Provide the (x, y) coordinate of the cell's center where the given text is located.  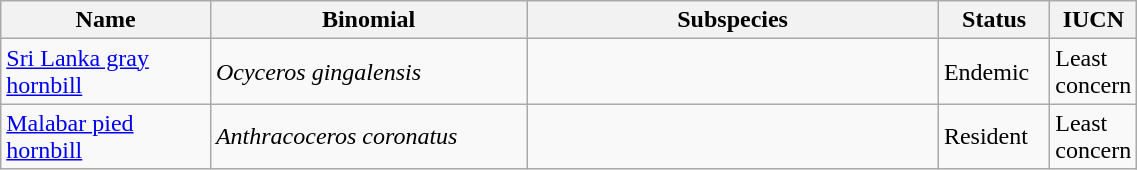
Status (994, 20)
Ocyceros gingalensis (368, 72)
Binomial (368, 20)
Subspecies (733, 20)
IUCN (1094, 20)
Resident (994, 136)
Endemic (994, 72)
Malabar pied hornbill (106, 136)
Name (106, 20)
Sri Lanka gray hornbill (106, 72)
Anthracoceros coronatus (368, 136)
